Capture the cell that displays the provided text and extract its (X, Y) central coordinate. 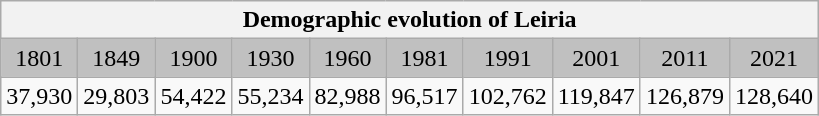
82,988 (348, 96)
1930 (270, 58)
2011 (684, 58)
54,422 (194, 96)
128,640 (774, 96)
2001 (596, 58)
29,803 (116, 96)
102,762 (508, 96)
37,930 (40, 96)
Demographic evolution of Leiria (410, 20)
1801 (40, 58)
96,517 (424, 96)
1981 (424, 58)
55,234 (270, 96)
2021 (774, 58)
126,879 (684, 96)
1991 (508, 58)
119,847 (596, 96)
1849 (116, 58)
1960 (348, 58)
1900 (194, 58)
